Find where the given text appears and provide that cell's center as [X, Y] coordinate. 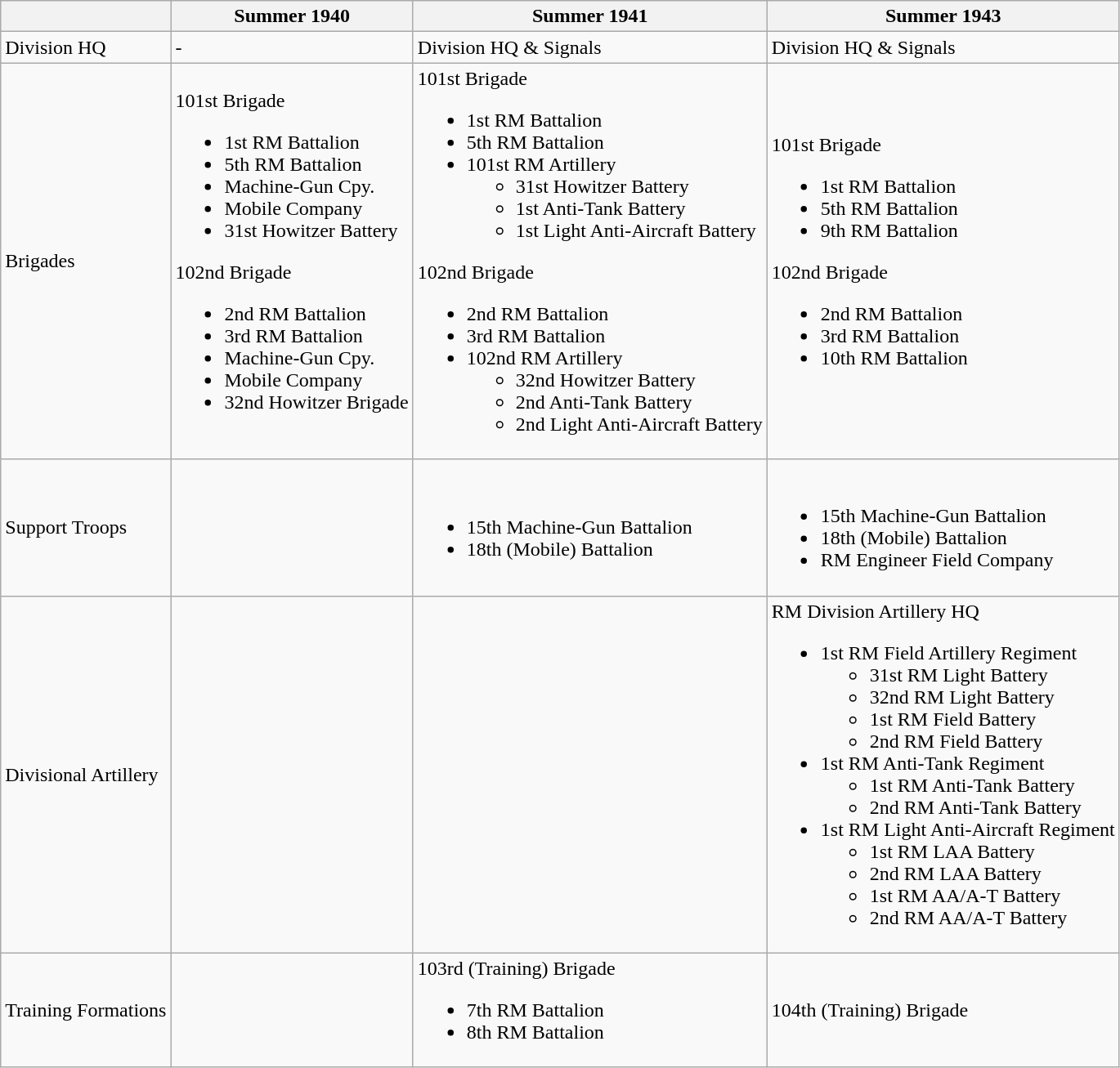
103rd (Training) Brigade7th RM Battalion8th RM Battalion [590, 1010]
Summer 1941 [590, 16]
101st Brigade1st RM Battalion5th RM Battalion9th RM Battalion102nd Brigade2nd RM Battalion3rd RM Battalion10th RM Battalion [943, 261]
Summer 1940 [292, 16]
Divisional Artillery [86, 775]
Division HQ [86, 47]
Brigades [86, 261]
Support Troops [86, 528]
104th (Training) Brigade [943, 1010]
Training Formations [86, 1010]
15th Machine-Gun Battalion18th (Mobile) Battalion [590, 528]
- [292, 47]
15th Machine-Gun Battalion18th (Mobile) BattalionRM Engineer Field Company [943, 528]
Summer 1943 [943, 16]
